Find where the given text appears and provide that cell's center as [X, Y] coordinate. 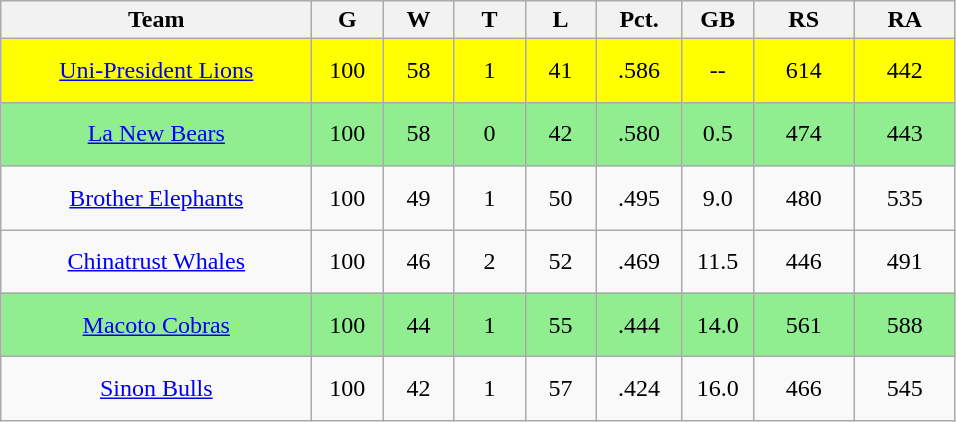
-- [718, 71]
GB [718, 20]
50 [560, 198]
.495 [639, 198]
Macoto Cobras [156, 325]
Brother Elephants [156, 198]
49 [418, 198]
Sinon Bulls [156, 389]
.444 [639, 325]
T [490, 20]
W [418, 20]
Uni-President Lions [156, 71]
L [560, 20]
La New Bears [156, 134]
614 [804, 71]
11.5 [718, 262]
480 [804, 198]
443 [904, 134]
.580 [639, 134]
474 [804, 134]
442 [904, 71]
9.0 [718, 198]
14.0 [718, 325]
RA [904, 20]
.424 [639, 389]
55 [560, 325]
41 [560, 71]
491 [904, 262]
RS [804, 20]
.586 [639, 71]
Team [156, 20]
588 [904, 325]
0.5 [718, 134]
446 [804, 262]
545 [904, 389]
44 [418, 325]
561 [804, 325]
Pct. [639, 20]
.469 [639, 262]
G [348, 20]
Chinatrust Whales [156, 262]
466 [804, 389]
16.0 [718, 389]
46 [418, 262]
535 [904, 198]
52 [560, 262]
0 [490, 134]
57 [560, 389]
2 [490, 262]
